Extract the (x, y) coordinate from the center of the cell holding the provided text.  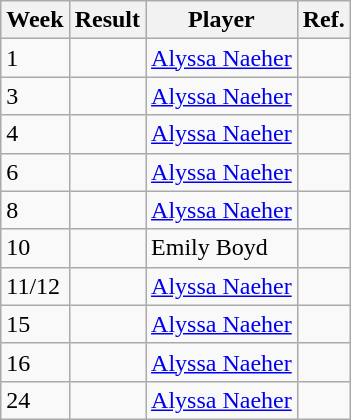
Week (35, 20)
10 (35, 248)
Ref. (324, 20)
24 (35, 400)
11/12 (35, 286)
Result (107, 20)
1 (35, 58)
3 (35, 96)
Player (222, 20)
16 (35, 362)
15 (35, 324)
4 (35, 134)
8 (35, 210)
Emily Boyd (222, 248)
6 (35, 172)
